For the text-containing cell, return its midpoint in [x, y] coordinate format. 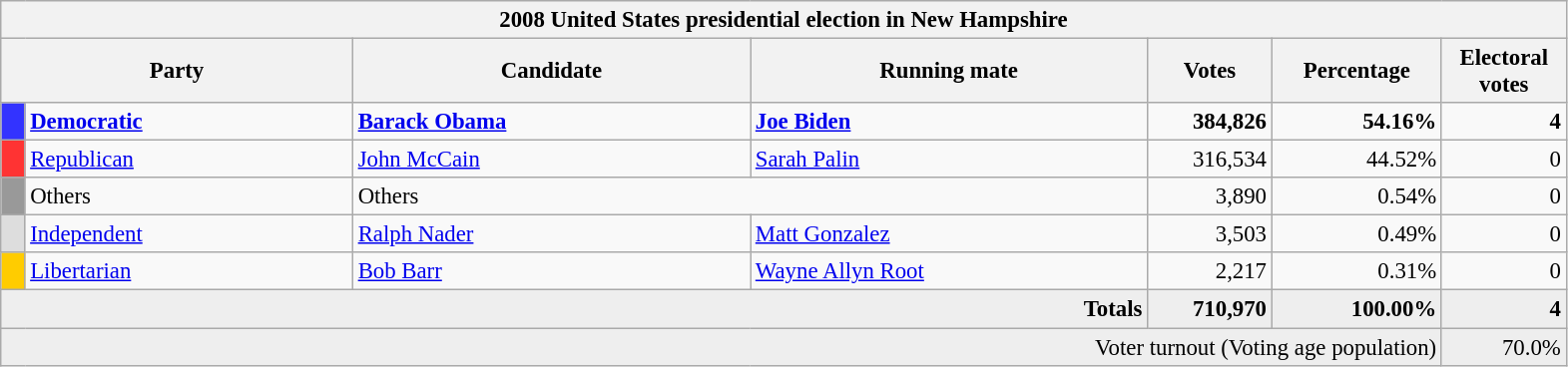
70.0% [1503, 347]
Percentage [1356, 72]
Bob Barr [551, 272]
Ralph Nader [551, 234]
100.00% [1356, 309]
2008 United States presidential election in New Hampshire [784, 20]
54.16% [1356, 122]
Independent [189, 234]
0.54% [1356, 196]
Libertarian [189, 272]
Electoral votes [1503, 72]
Barack Obama [551, 122]
3,503 [1210, 234]
3,890 [1210, 196]
Votes [1210, 72]
384,826 [1210, 122]
Republican [189, 160]
John McCain [551, 160]
0.31% [1356, 272]
316,534 [1210, 160]
Candidate [551, 72]
2,217 [1210, 272]
Wayne Allyn Root [949, 272]
Matt Gonzalez [949, 234]
Voter turnout (Voting age population) [722, 347]
Democratic [189, 122]
Totals [575, 309]
Joe Biden [949, 122]
44.52% [1356, 160]
Sarah Palin [949, 160]
0.49% [1356, 234]
Running mate [949, 72]
Party [178, 72]
710,970 [1210, 309]
